Extract the [X, Y] coordinate from the center of the cell holding the provided text.  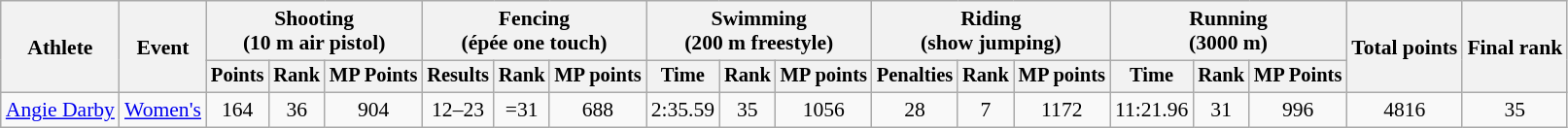
36 [296, 111]
904 [373, 111]
Riding(show jumping) [992, 31]
Points [237, 77]
12–23 [458, 111]
1172 [1062, 111]
Angie Darby [60, 111]
688 [597, 111]
Running(3000 m) [1229, 31]
Swimming(200 m freestyle) [759, 31]
Shooting(10 m air pistol) [314, 31]
4816 [1404, 111]
Total points [1404, 47]
Penalties [915, 77]
Event [163, 47]
996 [1298, 111]
2:35.59 [682, 111]
31 [1221, 111]
7 [986, 111]
Women's [163, 111]
Results [458, 77]
28 [915, 111]
164 [237, 111]
1056 [824, 111]
Fencing(épée one touch) [534, 31]
=31 [522, 111]
Final rank [1515, 47]
11:21.96 [1151, 111]
Athlete [60, 47]
